From the cell containing the given text, extract its center point as [x, y] coordinate. 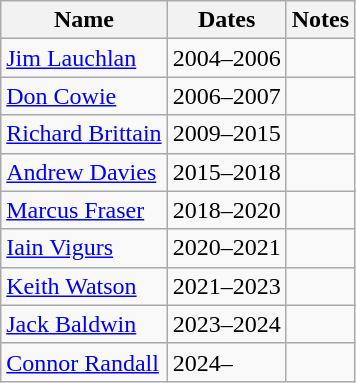
Name [84, 20]
Jack Baldwin [84, 324]
Connor Randall [84, 362]
Richard Brittain [84, 134]
Dates [226, 20]
Don Cowie [84, 96]
Jim Lauchlan [84, 58]
2009–2015 [226, 134]
2018–2020 [226, 210]
Keith Watson [84, 286]
2020–2021 [226, 248]
2024– [226, 362]
Iain Vigurs [84, 248]
2021–2023 [226, 286]
2006–2007 [226, 96]
Andrew Davies [84, 172]
2004–2006 [226, 58]
Notes [320, 20]
2015–2018 [226, 172]
2023–2024 [226, 324]
Marcus Fraser [84, 210]
